Detect which cell encompasses the target text, then output its (x, y) center coordinate. 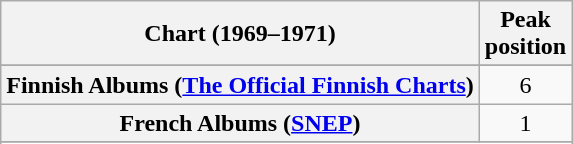
1 (525, 123)
Peak position (525, 34)
French Albums (SNEP) (240, 123)
Chart (1969–1971) (240, 34)
Finnish Albums (The Official Finnish Charts) (240, 85)
6 (525, 85)
